Find where the given text appears and provide that cell's center as (X, Y) coordinate. 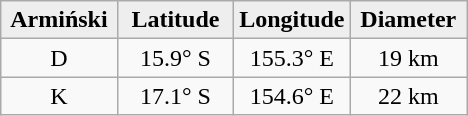
154.6° E (292, 96)
Diameter (408, 20)
D (59, 58)
22 km (408, 96)
19 km (408, 58)
Latitude (175, 20)
Longitude (292, 20)
K (59, 96)
155.3° E (292, 58)
15.9° S (175, 58)
Armiński (59, 20)
17.1° S (175, 96)
